Determine the [X, Y] coordinate at the center of the cell enclosing the given text.  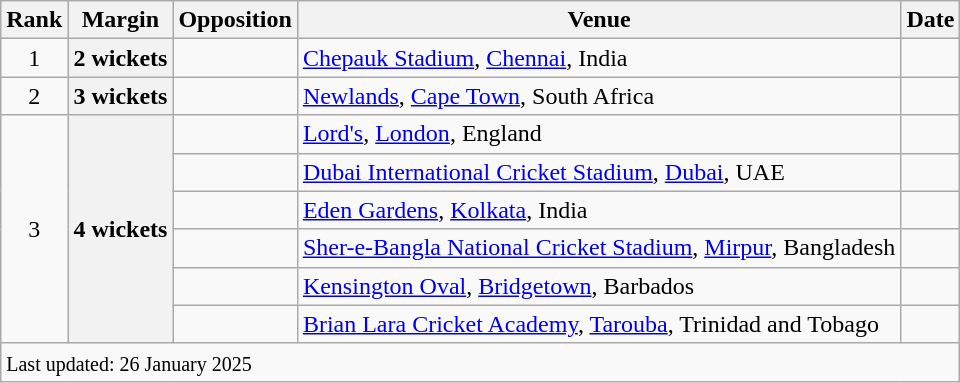
Eden Gardens, Kolkata, India [598, 210]
3 wickets [120, 96]
Venue [598, 20]
Newlands, Cape Town, South Africa [598, 96]
Date [930, 20]
Dubai International Cricket Stadium, Dubai, UAE [598, 172]
Opposition [235, 20]
Chepauk Stadium, Chennai, India [598, 58]
Lord's, London, England [598, 134]
1 [34, 58]
2 [34, 96]
2 wickets [120, 58]
4 wickets [120, 229]
Rank [34, 20]
Brian Lara Cricket Academy, Tarouba, Trinidad and Tobago [598, 324]
Margin [120, 20]
3 [34, 229]
Kensington Oval, Bridgetown, Barbados [598, 286]
Sher-e-Bangla National Cricket Stadium, Mirpur, Bangladesh [598, 248]
Last updated: 26 January 2025 [480, 362]
